Determine the (X, Y) coordinate at the center of the cell enclosing the given text.  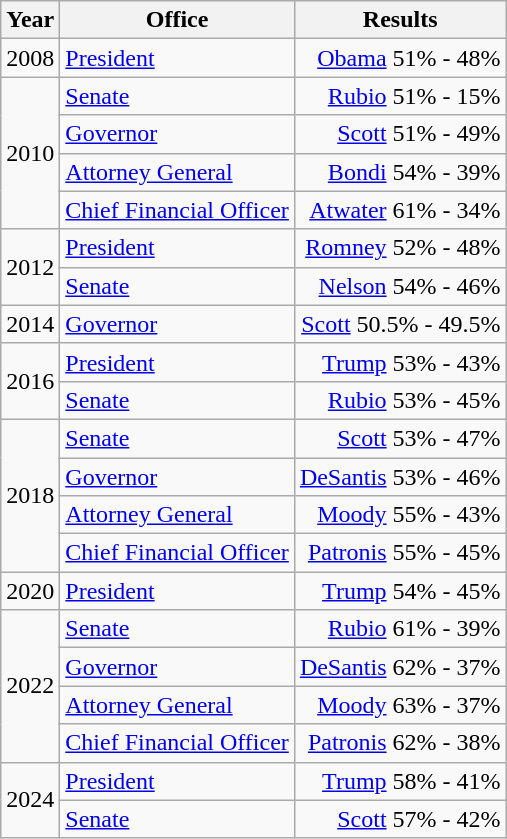
2010 (30, 153)
Office (178, 20)
2008 (30, 58)
Moody 55% - 43% (400, 515)
Scott 51% - 49% (400, 134)
Scott 53% - 47% (400, 438)
Year (30, 20)
Scott 50.5% - 49.5% (400, 324)
2018 (30, 495)
Trump 54% - 45% (400, 591)
Patronis 62% - 38% (400, 743)
2022 (30, 686)
2016 (30, 381)
Nelson 54% - 46% (400, 286)
2020 (30, 591)
Rubio 51% - 15% (400, 96)
Trump 58% - 41% (400, 781)
Obama 51% - 48% (400, 58)
Rubio 61% - 39% (400, 629)
Rubio 53% - 45% (400, 400)
Results (400, 20)
Patronis 55% - 45% (400, 553)
2012 (30, 267)
Romney 52% - 48% (400, 248)
DeSantis 62% - 37% (400, 667)
2014 (30, 324)
Moody 63% - 37% (400, 705)
Trump 53% - 43% (400, 362)
Bondi 54% - 39% (400, 172)
Atwater 61% - 34% (400, 210)
DeSantis 53% - 46% (400, 477)
Scott 57% - 42% (400, 819)
2024 (30, 800)
